Search for the cell housing the specified text and yield its (X, Y) center coordinate. 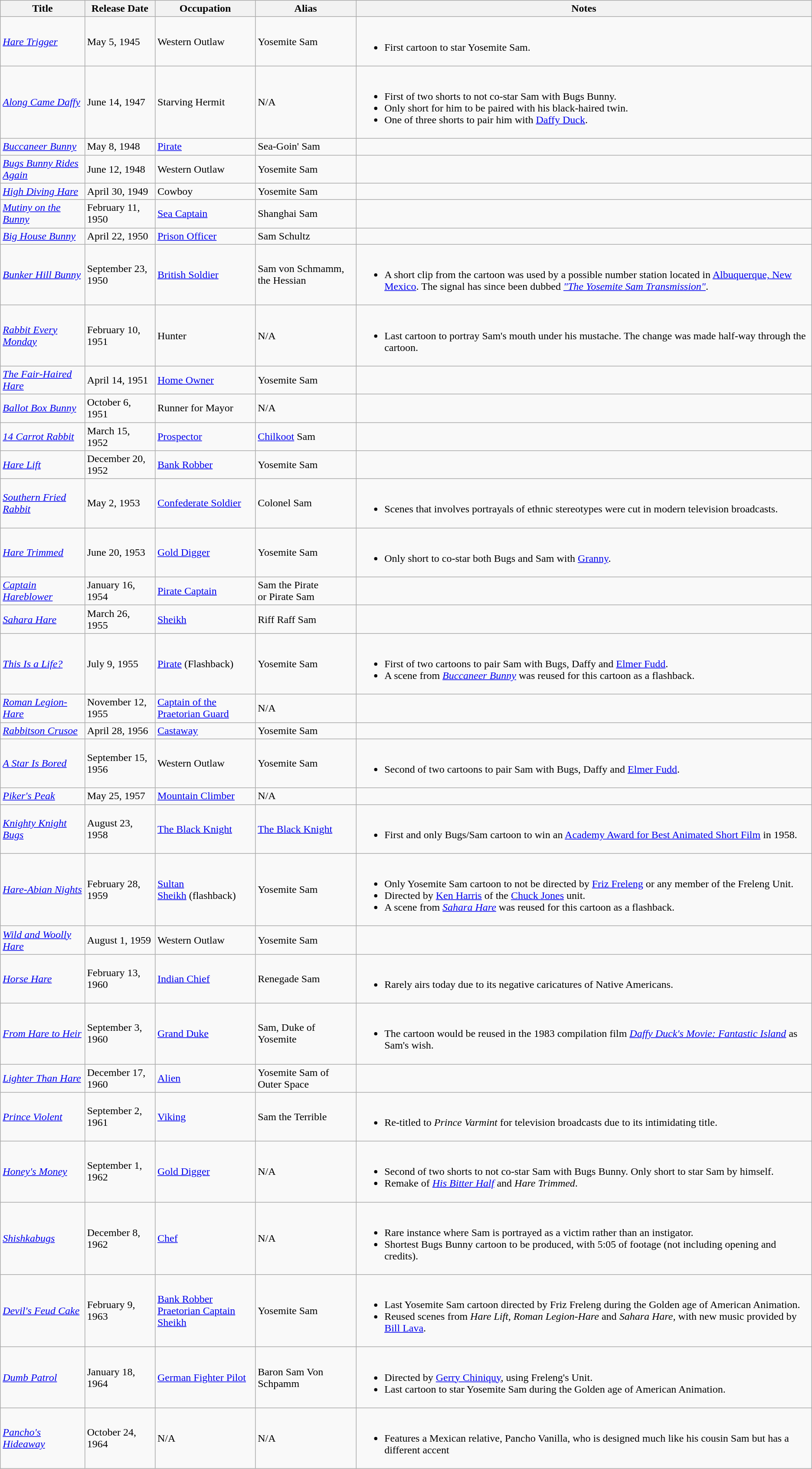
First cartoon to star Yosemite Sam. (584, 42)
Riff Raff Sam (306, 620)
Alien (205, 1078)
September 3, 1960 (120, 1033)
Directed by Gerry Chiniquy, using Freleng's Unit.Last cartoon to star Yosemite Sam during the Golden age of American Animation. (584, 1377)
August 1, 1959 (120, 940)
Pirate (205, 147)
Sea-Goin' Sam (306, 147)
Hare Trigger (43, 42)
Chef (205, 1238)
The Fair-Haired Hare (43, 380)
Sea Captain (205, 213)
Scenes that involves portrayals of ethnic stereotypes were cut in modern television broadcasts. (584, 503)
Sahara Hare (43, 620)
SultanSheikh (flashback) (205, 889)
Cowboy (205, 191)
May 25, 1957 (120, 796)
First and only Bugs/Sam cartoon to win an Academy Award for Best Animated Short Film in 1958. (584, 829)
Dumb Patrol (43, 1377)
Bugs Bunny Rides Again (43, 169)
Features a Mexican relative, Pancho Vanilla, who is designed much like his cousin Sam but has a different accent (584, 1438)
Title (43, 9)
Bank Robber (205, 465)
Hunter (205, 335)
Alias (306, 9)
Bunker Hill Bunny (43, 275)
Sam the Terrible (306, 1117)
Runner for Mayor (205, 408)
Baron Sam Von Schpamm (306, 1377)
January 18, 1964 (120, 1377)
Pancho's Hideaway (43, 1438)
Mountain Climber (205, 796)
December 8, 1962 (120, 1238)
February 11, 1950 (120, 213)
Piker's Peak (43, 796)
Occupation (205, 9)
April 30, 1949 (120, 191)
Big House Bunny (43, 236)
Notes (584, 9)
Southern Fried Rabbit (43, 503)
Bank RobberPraetorian CaptainSheikh (205, 1311)
February 13, 1960 (120, 979)
Confederate Soldier (205, 503)
Along Came Daffy (43, 102)
September 2, 1961 (120, 1117)
This Is a Life? (43, 664)
Knighty Knight Bugs (43, 829)
Renegade Sam (306, 979)
First of two cartoons to pair Sam with Bugs, Daffy and Elmer Fudd.A scene from Buccaneer Bunny was reused for this cartoon as a flashback. (584, 664)
Viking (205, 1117)
Pirate (Flashback) (205, 664)
Roman Legion-Hare (43, 708)
Yosemite Sam of Outer Space (306, 1078)
May 2, 1953 (120, 503)
June 14, 1947 (120, 102)
Wild and Woolly Hare (43, 940)
Last cartoon to portray Sam's mouth under his mustache. The change was made half-way through the cartoon. (584, 335)
Sam the Pirateor Pirate Sam (306, 591)
Sam Schultz (306, 236)
Hare Lift (43, 465)
Sam, Duke of Yosemite (306, 1033)
February 28, 1959 (120, 889)
December 20, 1952 (120, 465)
Rabbitson Crusoe (43, 731)
March 15, 1952 (120, 436)
Horse Hare (43, 979)
From Hare to Heir (43, 1033)
Sam von Schmamm, the Hessian (306, 275)
October 6, 1951 (120, 408)
Prince Violent (43, 1117)
April 28, 1956 (120, 731)
November 12, 1955 (120, 708)
October 24, 1964 (120, 1438)
German Fighter Pilot (205, 1377)
Re-titled to Prince Varmint for television broadcasts due to its intimidating title. (584, 1117)
British Soldier (205, 275)
July 9, 1955 (120, 664)
Prospector (205, 436)
Sheikh (205, 620)
Ballot Box Bunny (43, 408)
March 26, 1955 (120, 620)
May 5, 1945 (120, 42)
Hare Trimmed (43, 553)
September 23, 1950 (120, 275)
Castaway (205, 731)
January 16, 1954 (120, 591)
June 20, 1953 (120, 553)
Second of two shorts to not co-star Sam with Bugs Bunny. Only short to star Sam by himself.Remake of His Bitter Half and Hare Trimmed. (584, 1172)
Hare-Abian Nights (43, 889)
The cartoon would be reused in the 1983 compilation film Daffy Duck's Movie: Fantastic Island as Sam's wish. (584, 1033)
Captain Hareblower (43, 591)
Colonel Sam (306, 503)
May 8, 1948 (120, 147)
Indian Chief (205, 979)
September 15, 1956 (120, 764)
Rabbit Every Monday (43, 335)
Captain of the Praetorian Guard (205, 708)
Shanghai Sam (306, 213)
Mutiny on the Bunny (43, 213)
Chilkoot Sam (306, 436)
14 Carrot Rabbit (43, 436)
Prison Officer (205, 236)
Pirate Captain (205, 591)
Buccaneer Bunny (43, 147)
High Diving Hare (43, 191)
September 1, 1962 (120, 1172)
Devil's Feud Cake (43, 1311)
April 22, 1950 (120, 236)
Home Owner (205, 380)
Honey's Money (43, 1172)
Release Date (120, 9)
June 12, 1948 (120, 169)
August 23, 1958 (120, 829)
Lighter Than Hare (43, 1078)
February 10, 1951 (120, 335)
A Star Is Bored (43, 764)
Starving Hermit (205, 102)
Shishkabugs (43, 1238)
December 17, 1960 (120, 1078)
Second of two cartoons to pair Sam with Bugs, Daffy and Elmer Fudd. (584, 764)
February 9, 1963 (120, 1311)
Rarely airs today due to its negative caricatures of Native Americans. (584, 979)
Grand Duke (205, 1033)
April 14, 1951 (120, 380)
Only short to co-star both Bugs and Sam with Granny. (584, 553)
